Scan for the cell matching the given text and deliver its [X, Y] coordinate at center. 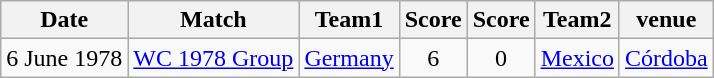
Match [214, 20]
venue [666, 20]
0 [501, 58]
6 [433, 58]
WC 1978 Group [214, 58]
Date [64, 20]
Mexico [577, 58]
Team1 [349, 20]
6 June 1978 [64, 58]
Córdoba [666, 58]
Germany [349, 58]
Team2 [577, 20]
